Identify which cell holds the provided text, then report its (x, y) central coordinate. 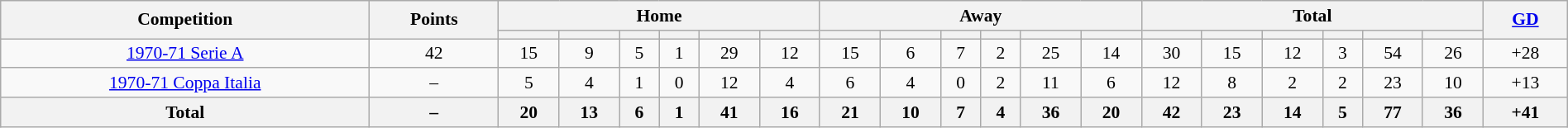
+13 (1526, 83)
16 (789, 112)
25 (1050, 53)
+28 (1526, 53)
26 (1452, 53)
11 (1050, 83)
21 (850, 112)
9 (589, 53)
Competition (185, 20)
Away (981, 16)
54 (1393, 53)
Home (660, 16)
GD (1526, 20)
13 (589, 112)
30 (1171, 53)
29 (729, 53)
8 (1232, 83)
+41 (1526, 112)
77 (1393, 112)
41 (729, 112)
3 (1342, 53)
1970-71 Serie A (185, 53)
Points (434, 20)
1970-71 Coppa Italia (185, 83)
